Capture the cell that displays the provided text and extract its (X, Y) central coordinate. 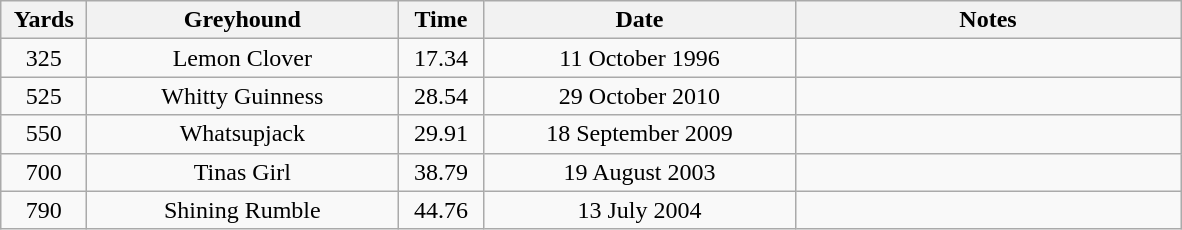
Date (640, 20)
29 October 2010 (640, 96)
11 October 1996 (640, 58)
13 July 2004 (640, 210)
Lemon Clover (242, 58)
18 September 2009 (640, 134)
525 (44, 96)
38.79 (441, 172)
325 (44, 58)
550 (44, 134)
Notes (988, 20)
Greyhound (242, 20)
790 (44, 210)
19 August 2003 (640, 172)
Yards (44, 20)
Shining Rumble (242, 210)
29.91 (441, 134)
700 (44, 172)
Time (441, 20)
Whitty Guinness (242, 96)
17.34 (441, 58)
28.54 (441, 96)
Whatsupjack (242, 134)
44.76 (441, 210)
Tinas Girl (242, 172)
